Determine the (x, y) coordinate at the center of the cell enclosing the given text.  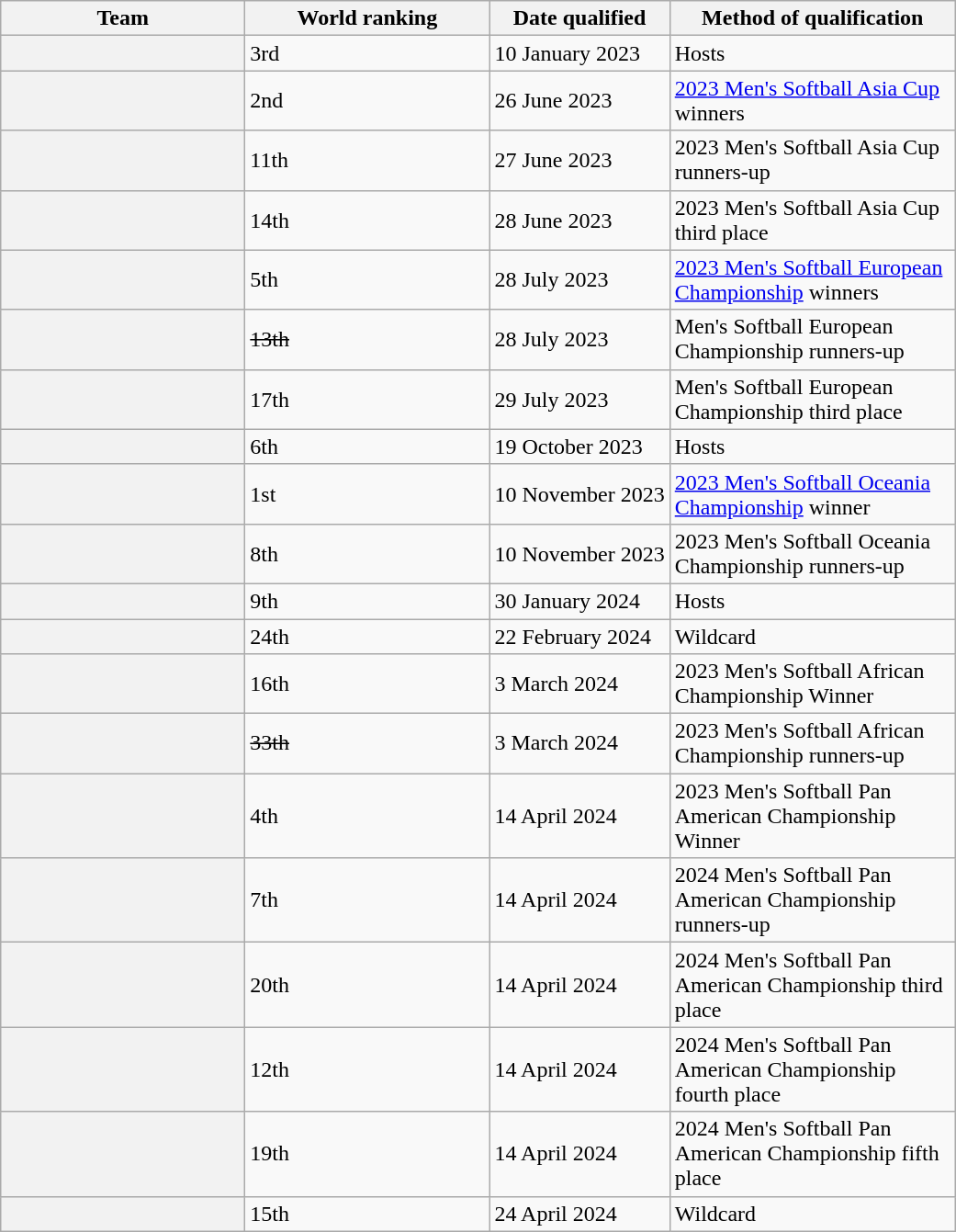
2024 Men's Softball Pan American Championship runners-up (812, 900)
15th (367, 1214)
Men's Softball European Championship third place (812, 399)
2023 Men's Softball African Championship runners-up (812, 744)
27 June 2023 (579, 160)
11th (367, 160)
19th (367, 1154)
2024 Men's Softball Pan American Championship third place (812, 985)
24th (367, 637)
2023 Men's Softball Oceania Championship winner (812, 494)
24 April 2024 (579, 1214)
22 February 2024 (579, 637)
2023 Men's Softball European Championship winners (812, 279)
2023 Men's Softball Pan American Championship Winner (812, 816)
12th (367, 1069)
16th (367, 684)
30 January 2024 (579, 601)
2024 Men's Softball Pan American Championship fifth place (812, 1154)
9th (367, 601)
7th (367, 900)
6th (367, 446)
1st (367, 494)
33th (367, 744)
2023 Men's Softball Asia Cup third place (812, 220)
2023 Men's Softball Asia Cup winners (812, 101)
2023 Men's Softball African Championship Winner (812, 684)
Date qualified (579, 18)
2nd (367, 101)
28 June 2023 (579, 220)
10 January 2023 (579, 53)
Team (123, 18)
Men's Softball European Championship runners-up (812, 340)
2024 Men's Softball Pan American Championship fourth place (812, 1069)
20th (367, 985)
8th (367, 553)
17th (367, 399)
29 July 2023 (579, 399)
2023 Men's Softball Oceania Championship runners-up (812, 553)
2023 Men's Softball Asia Cup runners-up (812, 160)
26 June 2023 (579, 101)
14th (367, 220)
Method of qualification (812, 18)
5th (367, 279)
19 October 2023 (579, 446)
3rd (367, 53)
World ranking (367, 18)
13th (367, 340)
4th (367, 816)
